Determine the [x, y] coordinate at the center of the cell enclosing the given text.  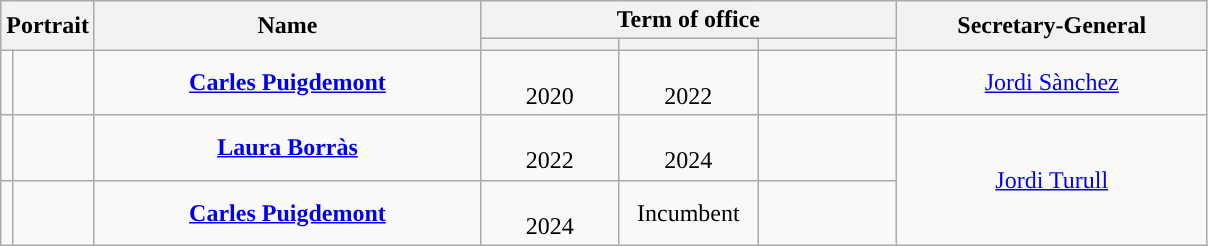
Jordi Turull [1052, 180]
Term of office [688, 20]
2020 [550, 82]
Portrait [48, 26]
Jordi Sànchez [1052, 82]
Laura Borràs [287, 148]
Incumbent [688, 212]
Secretary-General [1052, 26]
Name [287, 26]
